Extract the (X, Y) coordinate from the center of the cell holding the provided text.  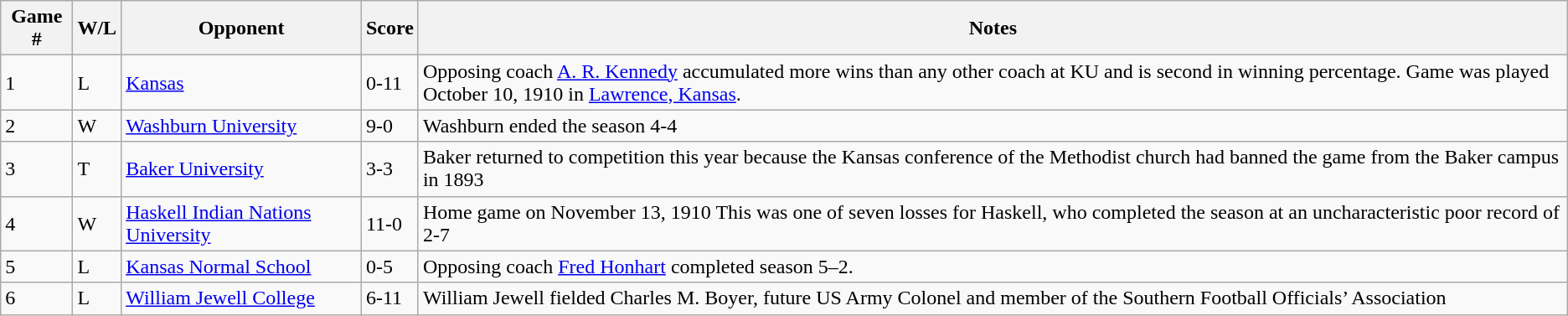
9-0 (389, 126)
Kansas (241, 82)
Opponent (241, 28)
1 (37, 82)
Baker returned to competition this year because the Kansas conference of the Methodist church had banned the game from the Baker campus in 1893 (993, 169)
W/L (97, 28)
0-11 (389, 82)
Home game on November 13, 1910 This was one of seven losses for Haskell, who completed the season at an uncharacteristic poor record of 2-7 (993, 223)
3-3 (389, 169)
11-0 (389, 223)
Game # (37, 28)
William Jewell College (241, 298)
0-5 (389, 267)
2 (37, 126)
Baker University (241, 169)
3 (37, 169)
Washburn ended the season 4-4 (993, 126)
Kansas Normal School (241, 267)
6-11 (389, 298)
6 (37, 298)
Notes (993, 28)
Score (389, 28)
Haskell Indian Nations University (241, 223)
William Jewell fielded Charles M. Boyer, future US Army Colonel and member of the Southern Football Officials’ Association (993, 298)
5 (37, 267)
Washburn University (241, 126)
4 (37, 223)
Opposing coach Fred Honhart completed season 5–2. (993, 267)
T (97, 169)
